Identify which cell holds the provided text, then report its [x, y] central coordinate. 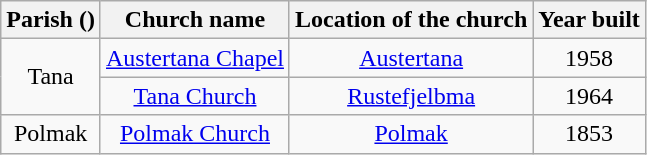
1958 [590, 58]
Austertana Chapel [194, 58]
Parish () [51, 20]
Rustefjelbma [410, 96]
1853 [590, 134]
Polmak Church [194, 134]
Tana Church [194, 96]
Austertana [410, 58]
1964 [590, 96]
Church name [194, 20]
Tana [51, 77]
Location of the church [410, 20]
Year built [590, 20]
